Determine the [X, Y] coordinate at the center of the cell enclosing the given text.  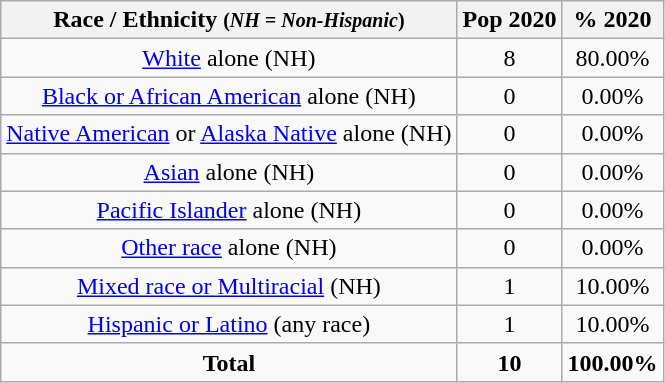
Total [229, 362]
Pacific Islander alone (NH) [229, 210]
Asian alone (NH) [229, 172]
% 2020 [612, 20]
Black or African American alone (NH) [229, 96]
8 [510, 58]
Hispanic or Latino (any race) [229, 324]
80.00% [612, 58]
10 [510, 362]
100.00% [612, 362]
Mixed race or Multiracial (NH) [229, 286]
Other race alone (NH) [229, 248]
Race / Ethnicity (NH = Non-Hispanic) [229, 20]
Native American or Alaska Native alone (NH) [229, 134]
White alone (NH) [229, 58]
Pop 2020 [510, 20]
